Return [X, Y] of the center of cell containing provided text 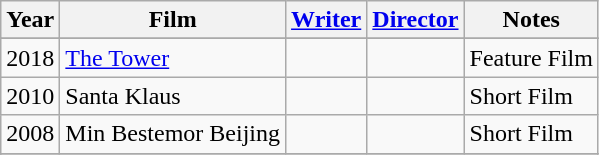
Min Bestemor Beijing [173, 134]
Director [416, 20]
Santa Klaus [173, 96]
2008 [30, 134]
Notes [531, 20]
2010 [30, 96]
Feature Film [531, 58]
Writer [326, 20]
Film [173, 20]
Year [30, 20]
2018 [30, 58]
The Tower [173, 58]
